Extract the [X, Y] coordinate from the center of the cell holding the provided text.  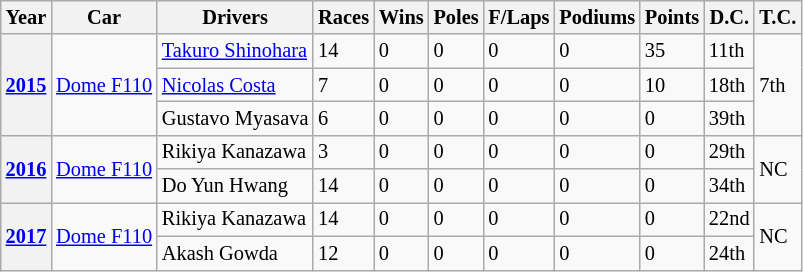
Points [672, 17]
Takuro Shinohara [235, 51]
Year [26, 17]
2017 [26, 236]
6 [344, 118]
29th [729, 152]
Car [104, 17]
Gustavo Myasava [235, 118]
34th [729, 186]
Drivers [235, 17]
Akash Gowda [235, 253]
22nd [729, 219]
2015 [26, 84]
7th [778, 84]
12 [344, 253]
Wins [402, 17]
11th [729, 51]
24th [729, 253]
2016 [26, 168]
Podiums [597, 17]
F/Laps [520, 17]
35 [672, 51]
3 [344, 152]
Do Yun Hwang [235, 186]
Nicolas Costa [235, 85]
39th [729, 118]
7 [344, 85]
T.C. [778, 17]
D.C. [729, 17]
10 [672, 85]
Poles [456, 17]
Races [344, 17]
18th [729, 85]
